For the text-containing cell, return its midpoint in [X, Y] coordinate format. 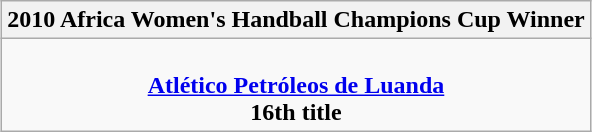
Atlético Petróleos de Luanda16th title [296, 85]
2010 Africa Women's Handball Champions Cup Winner [296, 20]
